Detect which cell encompasses the target text, then output its (X, Y) center coordinate. 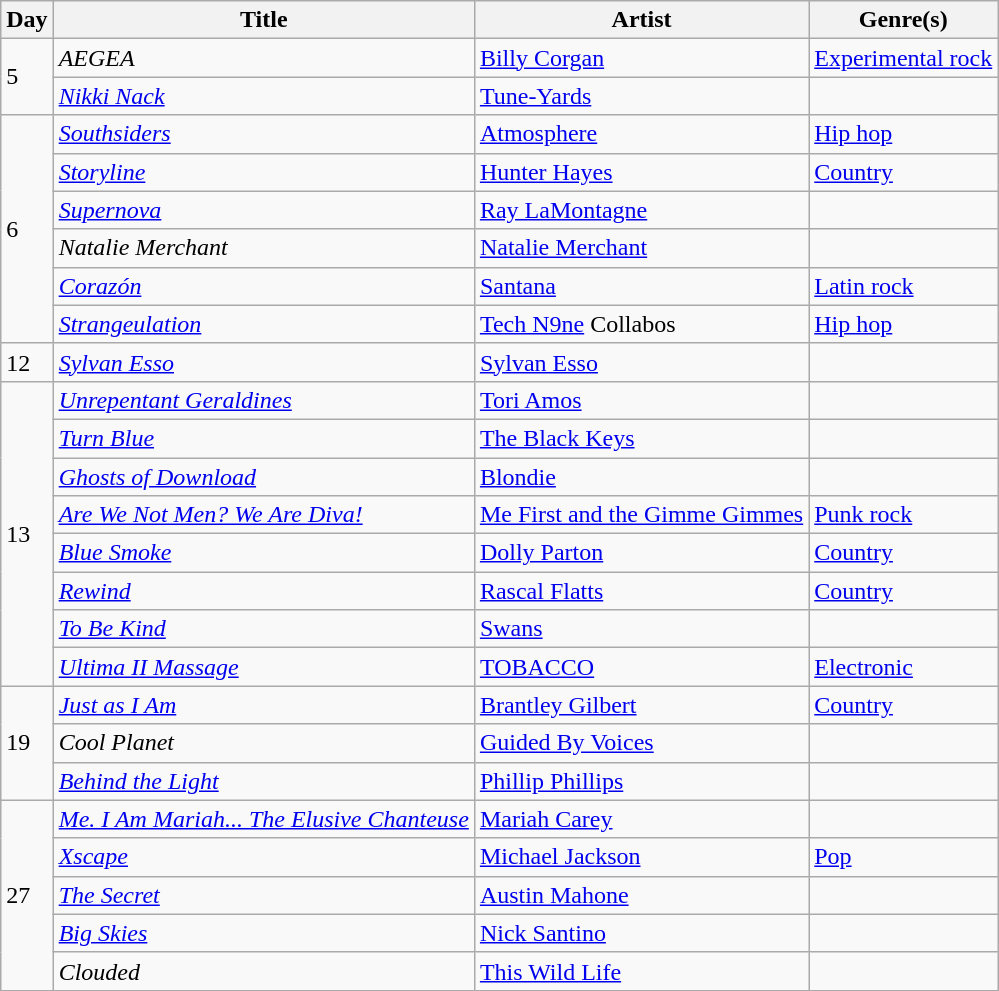
Guided By Voices (641, 743)
Pop (904, 857)
5 (27, 77)
13 (27, 533)
Just as I Am (264, 705)
Are We Not Men? We Are Diva! (264, 515)
Corazón (264, 286)
Artist (641, 20)
Atmosphere (641, 134)
Electronic (904, 667)
Strangeulation (264, 324)
19 (27, 743)
Genre(s) (904, 20)
6 (27, 229)
Mariah Carey (641, 819)
Swans (641, 629)
Cool Planet (264, 743)
Austin Mahone (641, 895)
Turn Blue (264, 438)
Hunter Hayes (641, 172)
Big Skies (264, 933)
Xscape (264, 857)
To Be Kind (264, 629)
Michael Jackson (641, 857)
Latin rock (904, 286)
Title (264, 20)
Ultima II Massage (264, 667)
Rewind (264, 591)
Phillip Phillips (641, 781)
Storyline (264, 172)
Santana (641, 286)
Day (27, 20)
12 (27, 362)
AEGEA (264, 58)
Experimental rock (904, 58)
Rascal Flatts (641, 591)
Clouded (264, 971)
Tori Amos (641, 400)
Ghosts of Download (264, 477)
Nikki Nack (264, 96)
Brantley Gilbert (641, 705)
TOBACCO (641, 667)
Nick Santino (641, 933)
Unrepentant Geraldines (264, 400)
The Secret (264, 895)
Ray LaMontagne (641, 210)
Dolly Parton (641, 553)
Blondie (641, 477)
Behind the Light (264, 781)
Punk rock (904, 515)
The Black Keys (641, 438)
Tune-Yards (641, 96)
27 (27, 895)
Billy Corgan (641, 58)
Blue Smoke (264, 553)
Southsiders (264, 134)
This Wild Life (641, 971)
Me First and the Gimme Gimmes (641, 515)
Tech N9ne Collabos (641, 324)
Me. I Am Mariah... The Elusive Chanteuse (264, 819)
Supernova (264, 210)
